Capture the cell that displays the provided text and extract its (X, Y) central coordinate. 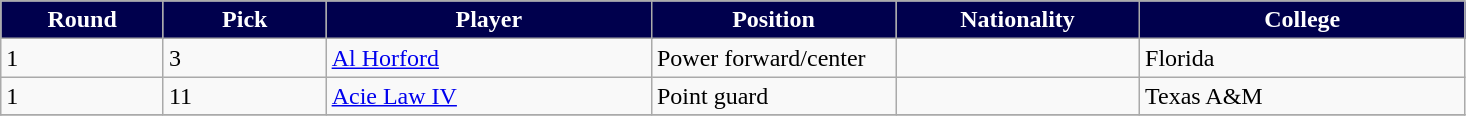
Power forward/center (773, 58)
Point guard (773, 96)
Al Horford (488, 58)
Texas A&M (1302, 96)
Florida (1302, 58)
Round (82, 20)
3 (244, 58)
College (1302, 20)
Acie Law IV (488, 96)
Position (773, 20)
Nationality (1018, 20)
11 (244, 96)
Player (488, 20)
Pick (244, 20)
